Pinpoint the cell where the given text exists, returning its (X, Y) midpoint coordinate. 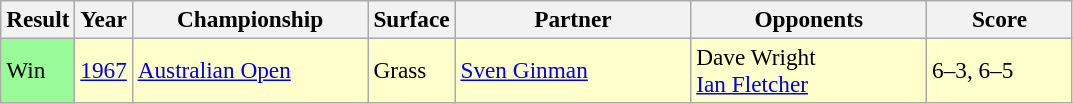
Year (104, 19)
Grass (412, 70)
Australian Open (250, 70)
Partner (573, 19)
Surface (412, 19)
Opponents (809, 19)
Result (38, 19)
6–3, 6–5 (1000, 70)
Championship (250, 19)
Sven Ginman (573, 70)
Dave Wright Ian Fletcher (809, 70)
1967 (104, 70)
Win (38, 70)
Score (1000, 19)
